Find where the given text appears and provide that cell's center as [X, Y] coordinate. 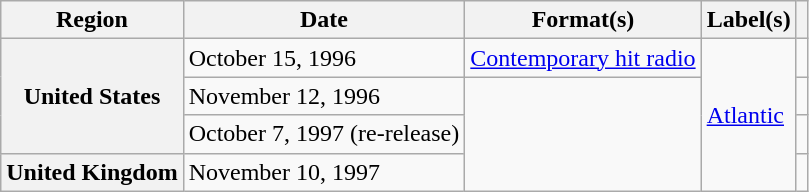
Date [324, 20]
United States [92, 96]
November 12, 1996 [324, 96]
Region [92, 20]
Contemporary hit radio [583, 58]
Atlantic [748, 115]
Label(s) [748, 20]
Format(s) [583, 20]
November 10, 1997 [324, 172]
October 7, 1997 (re-release) [324, 134]
United Kingdom [92, 172]
October 15, 1996 [324, 58]
